Detect which cell encompasses the target text, then output its [x, y] center coordinate. 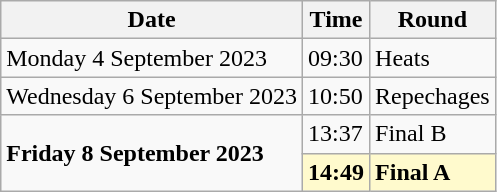
Monday 4 September 2023 [152, 58]
Final A [433, 172]
13:37 [336, 134]
Final B [433, 134]
Round [433, 20]
Friday 8 September 2023 [152, 153]
Wednesday 6 September 2023 [152, 96]
14:49 [336, 172]
09:30 [336, 58]
10:50 [336, 96]
Date [152, 20]
Heats [433, 58]
Time [336, 20]
Repechages [433, 96]
